Pinpoint the cell where the given text exists, returning its (X, Y) midpoint coordinate. 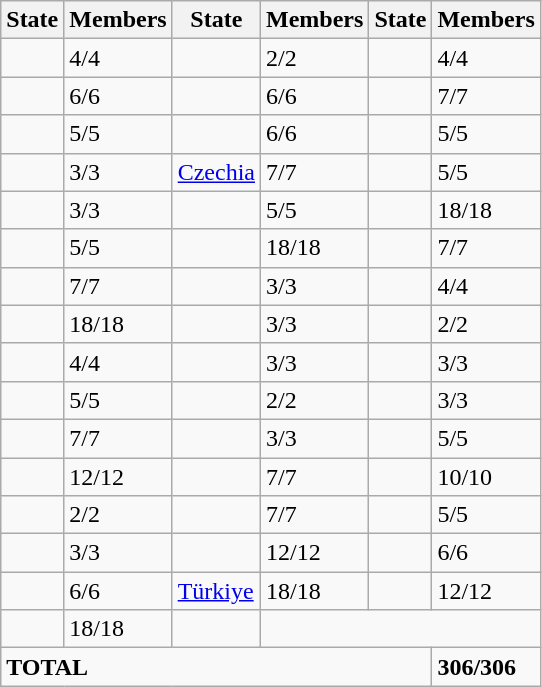
Czechia (216, 172)
306/306 (486, 667)
Türkiye (216, 591)
TOTAL (216, 667)
10/10 (486, 477)
